Capture the cell that displays the provided text and extract its [x, y] central coordinate. 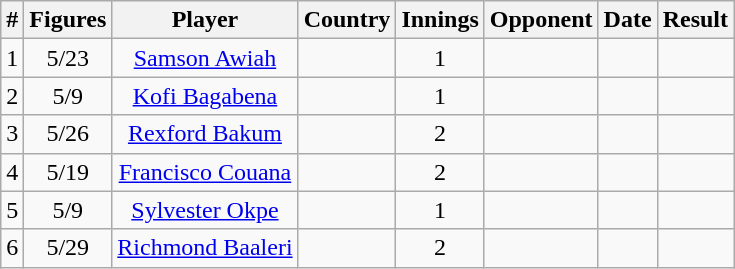
# [12, 20]
Francisco Couana [205, 172]
Country [347, 20]
Opponent [541, 20]
Rexford Bakum [205, 134]
Richmond Baaleri [205, 248]
Sylvester Okpe [205, 210]
5/26 [68, 134]
Player [205, 20]
5 [12, 210]
Innings [440, 20]
5/19 [68, 172]
Result [695, 20]
4 [12, 172]
5/29 [68, 248]
5/23 [68, 58]
6 [12, 248]
Figures [68, 20]
Date [628, 20]
3 [12, 134]
Kofi Bagabena [205, 96]
Samson Awiah [205, 58]
